Return the (X, Y) coordinate for the center point of the cell that contains the specified text.  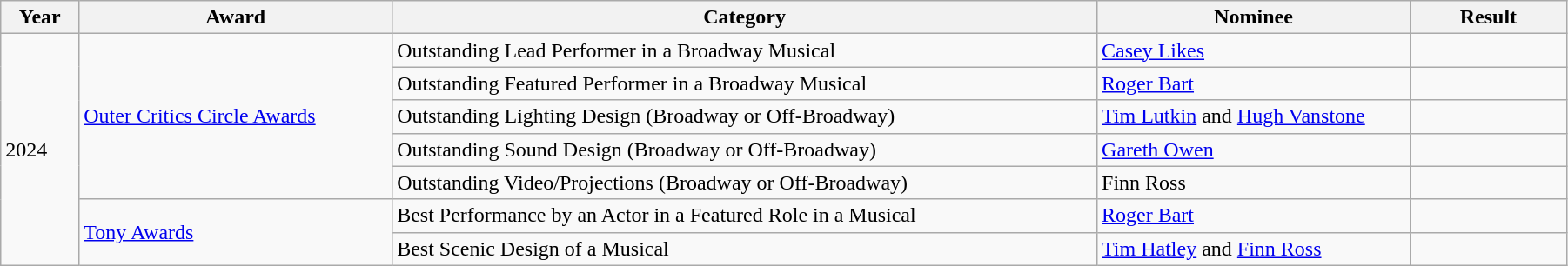
Award (236, 17)
Casey Likes (1254, 50)
Nominee (1254, 17)
Finn Ross (1254, 183)
2024 (40, 150)
Category (745, 17)
Outstanding Lighting Design (Broadway or Off-Broadway) (745, 116)
Best Performance by an Actor in a Featured Role in a Musical (745, 216)
Best Scenic Design of a Musical (745, 249)
Tim Lutkin and Hugh Vanstone (1254, 116)
Gareth Owen (1254, 150)
Tim Hatley and Finn Ross (1254, 249)
Outstanding Video/Projections (Broadway or Off-Broadway) (745, 183)
Outstanding Featured Performer in a Broadway Musical (745, 83)
Year (40, 17)
Outer Critics Circle Awards (236, 116)
Outstanding Lead Performer in a Broadway Musical (745, 50)
Outstanding Sound Design (Broadway or Off-Broadway) (745, 150)
Result (1488, 17)
Tony Awards (236, 232)
